Return (X, Y) of the center of cell containing provided text 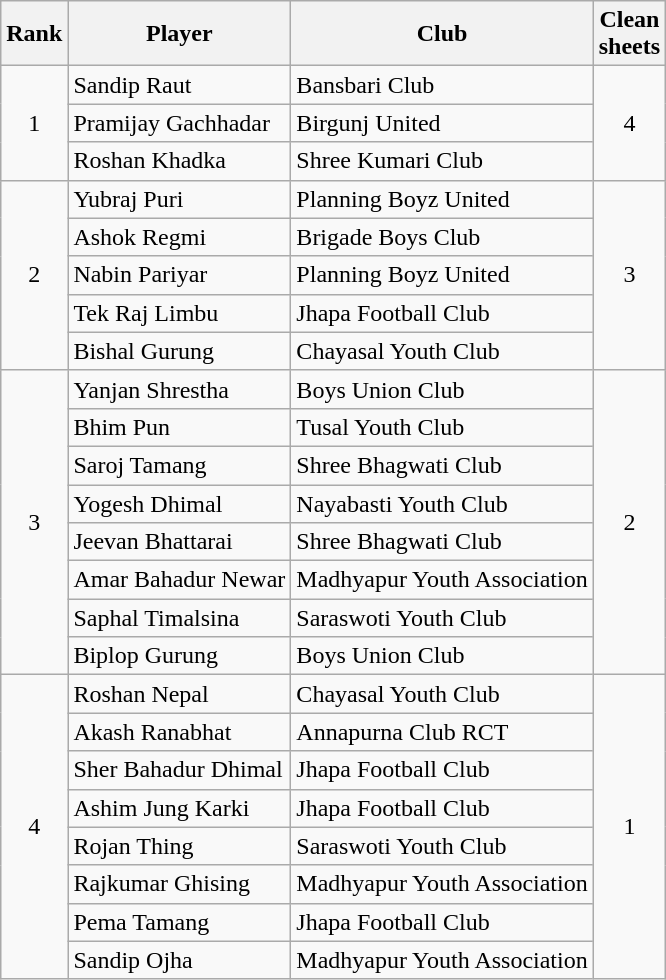
Club (442, 34)
Player (180, 34)
Rank (34, 34)
Jeevan Bhattarai (180, 542)
Yubraj Puri (180, 199)
Nayabasti Youth Club (442, 503)
Roshan Khadka (180, 161)
Bishal Gurung (180, 351)
Ashim Jung Karki (180, 808)
Saroj Tamang (180, 465)
Biplop Gurung (180, 656)
Sher Bahadur Dhimal (180, 770)
Sandip Raut (180, 85)
Bhim Pun (180, 427)
Bansbari Club (442, 85)
Amar Bahadur Newar (180, 580)
Pema Tamang (180, 922)
Cleansheets (629, 34)
Sandip Ojha (180, 960)
Rajkumar Ghising (180, 884)
Pramijay Gachhadar (180, 123)
Shree Kumari Club (442, 161)
Annapurna Club RCT (442, 732)
Roshan Nepal (180, 694)
Birgunj United (442, 123)
Rojan Thing (180, 846)
Brigade Boys Club (442, 237)
Saphal Timalsina (180, 618)
Tusal Youth Club (442, 427)
Tek Raj Limbu (180, 313)
Yanjan Shrestha (180, 389)
Nabin Pariyar (180, 275)
Ashok Regmi (180, 237)
Akash Ranabhat (180, 732)
Yogesh Dhimal (180, 503)
